Output the (x, y) coordinate of the center of the cell containing the given text.  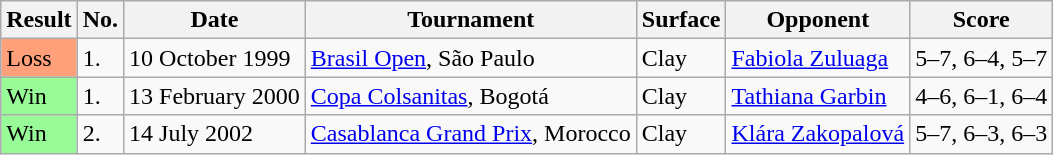
5–7, 6–3, 6–3 (982, 134)
Brasil Open, São Paulo (470, 58)
14 July 2002 (215, 134)
Tathiana Garbin (818, 96)
Result (39, 20)
Casablanca Grand Prix, Morocco (470, 134)
Fabiola Zuluaga (818, 58)
4–6, 6–1, 6–4 (982, 96)
13 February 2000 (215, 96)
Tournament (470, 20)
Loss (39, 58)
Surface (681, 20)
5–7, 6–4, 5–7 (982, 58)
Date (215, 20)
Copa Colsanitas, Bogotá (470, 96)
Klára Zakopalová (818, 134)
2. (100, 134)
Opponent (818, 20)
10 October 1999 (215, 58)
No. (100, 20)
Score (982, 20)
